Extract the [X, Y] coordinate from the center of the cell holding the provided text.  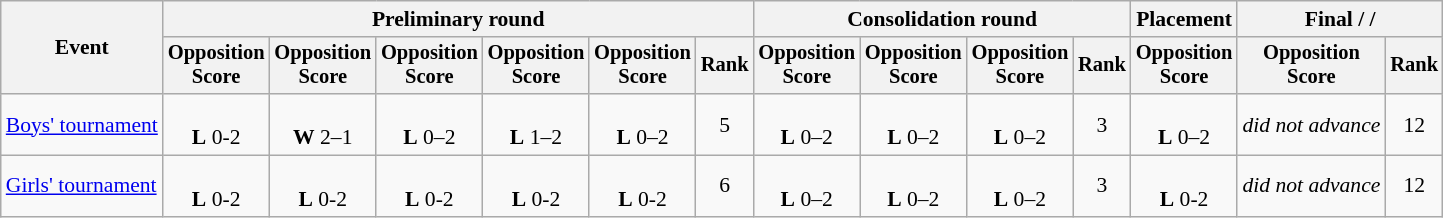
Girls' tournament [82, 186]
Consolidation round [942, 19]
Event [82, 48]
Final / / [1340, 19]
6 [725, 186]
Placement [1184, 19]
L 1–2 [536, 124]
W 2–1 [322, 124]
5 [725, 124]
Preliminary round [458, 19]
Boys' tournament [82, 124]
